Provide the [x, y] coordinate of the cell's center where the given text is located.  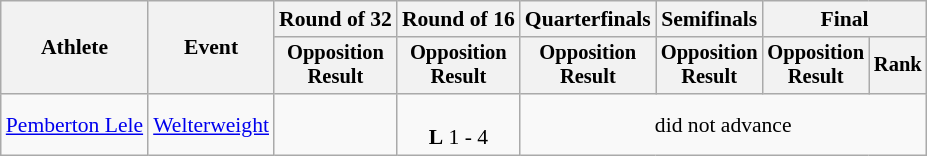
Round of 32 [336, 19]
Welterweight [211, 124]
Quarterfinals [588, 19]
Semifinals [710, 19]
Athlete [74, 48]
Round of 16 [458, 19]
L 1 - 4 [458, 124]
did not advance [724, 124]
Pemberton Lele [74, 124]
Final [844, 19]
Event [211, 48]
Rank [898, 66]
